Locate the cell with the specified text and output its (X, Y) center coordinate. 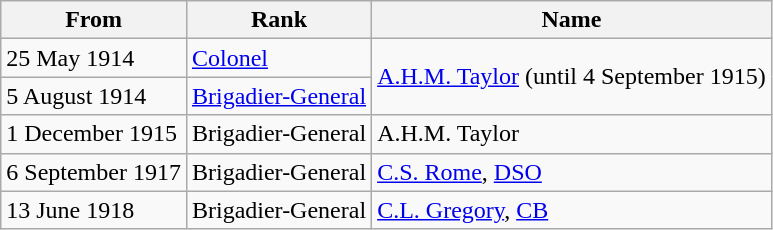
5 August 1914 (94, 96)
6 September 1917 (94, 172)
Rank (278, 20)
13 June 1918 (94, 210)
25 May 1914 (94, 58)
A.H.M. Taylor (572, 134)
C.L. Gregory, CB (572, 210)
C.S. Rome, DSO (572, 172)
From (94, 20)
Colonel (278, 58)
1 December 1915 (94, 134)
Name (572, 20)
A.H.M. Taylor (until 4 September 1915) (572, 77)
